Find where the given text appears and provide that cell's center as (x, y) coordinate. 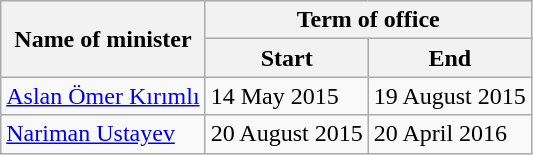
Term of office (368, 20)
Name of minister (103, 39)
Start (286, 58)
19 August 2015 (450, 96)
End (450, 58)
14 May 2015 (286, 96)
Aslan Ömer Kırımlı (103, 96)
20 August 2015 (286, 134)
20 April 2016 (450, 134)
Nariman Ustayev (103, 134)
